Extract the (x, y) coordinate from the center of the cell holding the provided text.  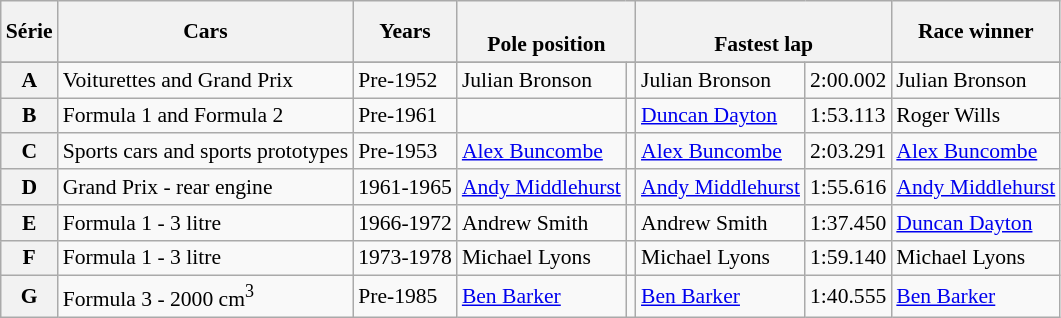
1973-1978 (405, 258)
Sports cars and sports prototypes (206, 152)
Formula 3 - 2000 cm3 (206, 296)
Série (30, 32)
Pre-1961 (405, 116)
2:03.291 (848, 152)
E (30, 223)
Grand Prix - rear engine (206, 187)
Voiturettes and Grand Prix (206, 80)
C (30, 152)
Roger Wills (976, 116)
1:59.140 (848, 258)
Fastest lap (764, 32)
1:55.616 (848, 187)
Race winner (976, 32)
Cars (206, 32)
F (30, 258)
Years (405, 32)
A (30, 80)
G (30, 296)
Pre-1985 (405, 296)
1:40.555 (848, 296)
Pole position (546, 32)
1961-1965 (405, 187)
B (30, 116)
2:00.002 (848, 80)
D (30, 187)
Formula 1 and Formula 2 (206, 116)
1966-1972 (405, 223)
1:53.113 (848, 116)
Pre-1953 (405, 152)
Pre-1952 (405, 80)
1:37.450 (848, 223)
